For the text-containing cell, return its midpoint in (X, Y) coordinate format. 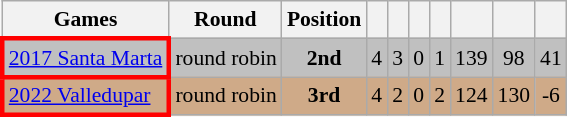
41 (551, 58)
130 (514, 96)
3 (398, 58)
98 (514, 58)
2017 Santa Marta (86, 58)
Round (226, 20)
2022 Valledupar (86, 96)
-6 (551, 96)
1 (440, 58)
124 (472, 96)
2nd (324, 58)
Position (324, 20)
3rd (324, 96)
Games (86, 20)
139 (472, 58)
